Identify which cell holds the provided text, then report its [X, Y] central coordinate. 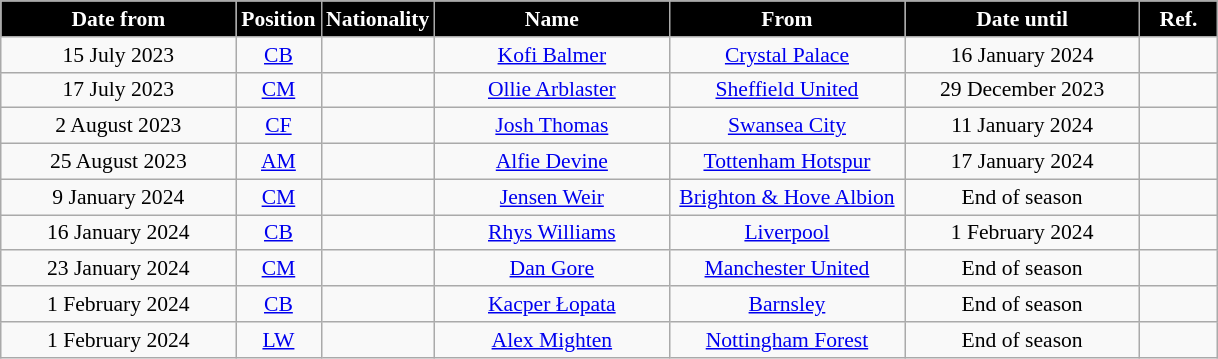
Brighton & Hove Albion [786, 197]
17 January 2024 [1022, 162]
Jensen Weir [552, 197]
CF [278, 126]
Swansea City [786, 126]
Position [278, 19]
Date until [1022, 19]
29 December 2023 [1022, 90]
Kacper Łopata [552, 304]
Tottenham Hotspur [786, 162]
Alex Mighten [552, 340]
LW [278, 340]
From [786, 19]
Name [552, 19]
Nottingham Forest [786, 340]
23 January 2024 [118, 269]
9 January 2024 [118, 197]
Sheffield United [786, 90]
Alfie Devine [552, 162]
25 August 2023 [118, 162]
11 January 2024 [1022, 126]
2 August 2023 [118, 126]
Liverpool [786, 233]
17 July 2023 [118, 90]
Rhys Williams [552, 233]
Barnsley [786, 304]
Manchester United [786, 269]
Ref. [1179, 19]
Nationality [378, 19]
AM [278, 162]
Crystal Palace [786, 55]
Date from [118, 19]
Kofi Balmer [552, 55]
Dan Gore [552, 269]
Ollie Arblaster [552, 90]
Josh Thomas [552, 126]
15 July 2023 [118, 55]
